For the text-containing cell, return its midpoint in [X, Y] coordinate format. 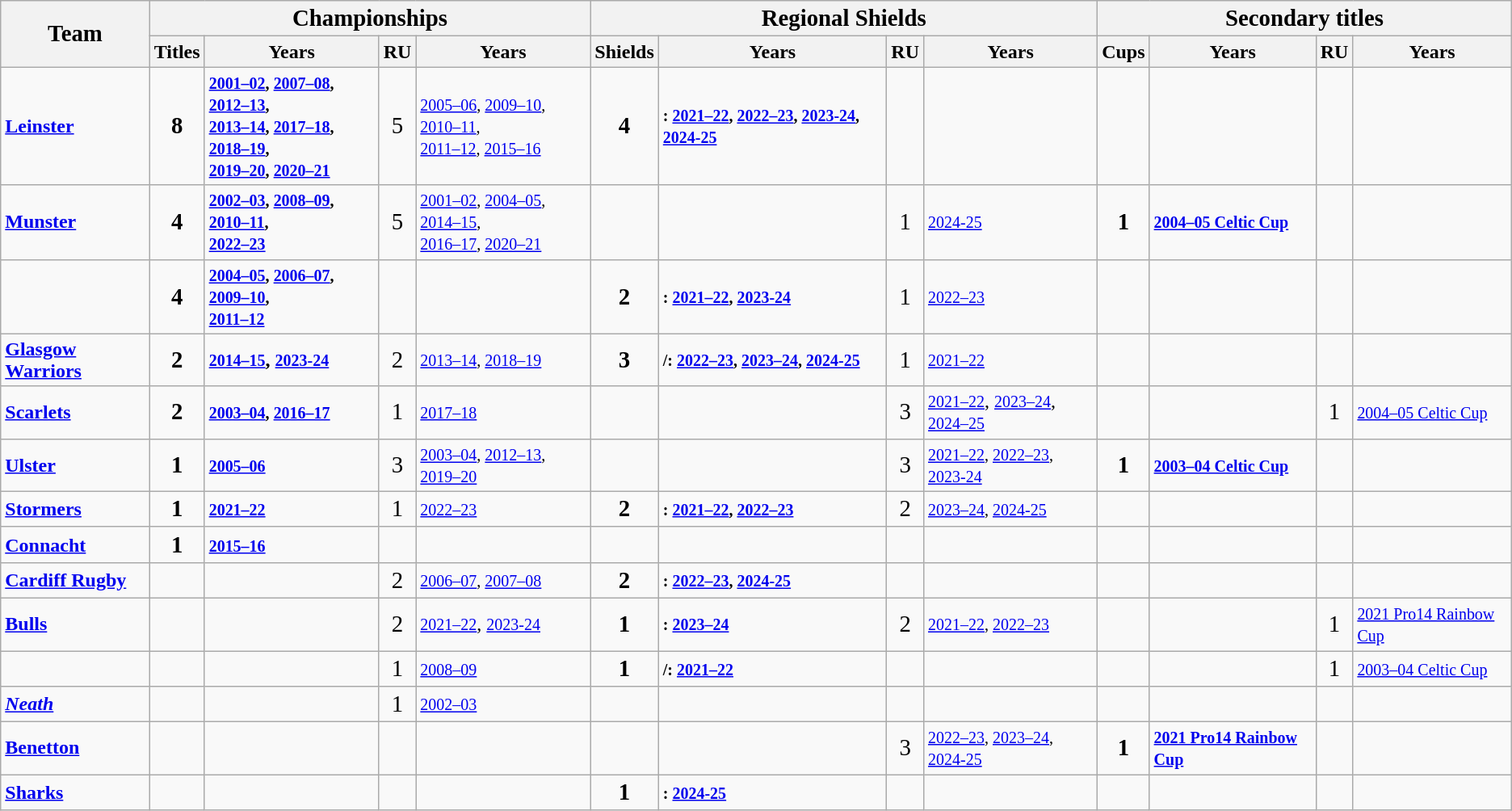
2017–18 [503, 412]
Shields [624, 52]
2003–04, 2012–13, 2019–20 [503, 465]
2014–15, 2023-24 [292, 360]
2024-25 [1010, 222]
2002–03 [503, 704]
8 [177, 126]
2008–09 [503, 669]
2013–14, 2018–19 [503, 360]
Glasgow Warriors [75, 360]
2004–05, 2006–07, 2009–10, 2011–12 [292, 296]
2003–04, 2016–17 [292, 412]
Munster [75, 222]
Secondary titles [1305, 19]
2021–22, 2022–23, 2023-24 [1010, 465]
/: 2022–23, 2023–24, 2024-25 [772, 360]
/: 2021–22 [772, 669]
: 2022–23, 2024-25 [772, 580]
Championships [370, 19]
: 2021–22, 2023-24 [772, 296]
2015–16 [292, 544]
2001–02, 2004–05, 2014–15, 2016–17, 2020–21 [503, 222]
2001–02, 2007–08, 2012–13, 2013–14, 2017–18, 2018–19, 2019–20, 2020–21 [292, 126]
2005–06, 2009–10, 2010–11, 2011–12, 2015–16 [503, 126]
2021–22, 2022–23 [1010, 624]
Connacht [75, 544]
Stormers [75, 509]
2022–23, 2023–24, 2024-25 [1010, 748]
Neath [75, 704]
Regional Shields [844, 19]
: 2021–22, 2022–23 [772, 509]
Sharks [75, 792]
Team [75, 34]
: 2023–24 [772, 624]
: 2021–22, 2022–23, 2023-24, 2024-25 [772, 126]
2021–22, 2023-24 [503, 624]
Titles [177, 52]
: 2024-25 [772, 792]
2005–06 [292, 465]
2006–07, 2007–08 [503, 580]
Cardiff Rugby [75, 580]
Bulls [75, 624]
Scarlets [75, 412]
2021–22, 2023–24, 2024–25 [1010, 412]
2023–24, 2024-25 [1010, 509]
Benetton [75, 748]
Leinster [75, 126]
Ulster [75, 465]
Cups [1123, 52]
2002–03, 2008–09, 2010–11,2022–23 [292, 222]
